Pinpoint the cell where the given text exists, returning its [x, y] midpoint coordinate. 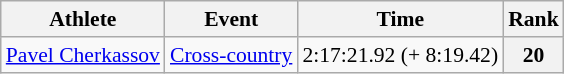
Pavel Cherkassov [83, 55]
Event [231, 19]
Time [400, 19]
Rank [534, 19]
20 [534, 55]
Athlete [83, 19]
Cross-country [231, 55]
2:17:21.92 (+ 8:19.42) [400, 55]
